Capture the cell that displays the provided text and extract its (x, y) central coordinate. 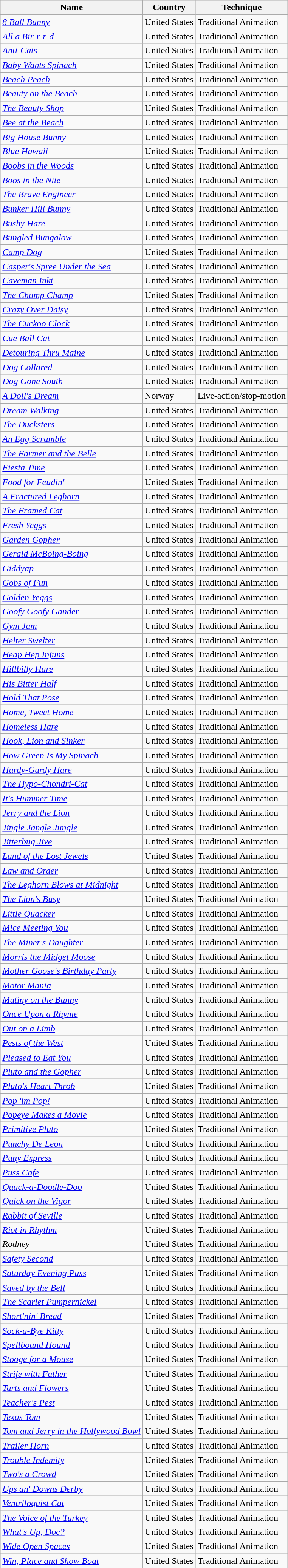
Camp Dog (72, 252)
The Brave Engineer (72, 195)
Norway (169, 396)
Out on a Limb (72, 1028)
Puss Cafe (72, 1172)
Home, Tweet Home (72, 712)
Casper's Spree Under the Sea (72, 266)
Dog Gone South (72, 381)
Jitterbug Jive (72, 841)
Wide Open Spaces (72, 1546)
Beach Peach (72, 79)
Gobs of Fun (72, 583)
Hillbilly Hare (72, 669)
Helter Swelter (72, 640)
Boos in the Nite (72, 180)
Mother Goose's Birthday Party (72, 971)
Gym Jam (72, 626)
What's Up, Doc? (72, 1532)
Texas Tom (72, 1417)
Country (169, 8)
Blue Hawaii (72, 151)
Riot in Rhythm (72, 1230)
The Cuckoo Clock (72, 324)
Saved by the Bell (72, 1287)
Pop 'im Pop! (72, 1101)
Bunker Hill Bunny (72, 209)
Tarts and Flowers (72, 1388)
Once Upon a Rhyme (72, 1014)
Strife with Father (72, 1374)
Mutiny on the Bunny (72, 1000)
Pluto's Heart Throb (72, 1086)
The Scarlet Pumpernickel (72, 1302)
Punchy De Leon (72, 1144)
Mice Meeting You (72, 928)
Heap Hep Injuns (72, 655)
Hook, Lion and Sinker (72, 741)
Technique (242, 8)
Boobs in the Woods (72, 165)
The Chump Champ (72, 295)
Ups an' Downs Derby (72, 1489)
Win, Place and Show Boat (72, 1561)
All a Bir-r-r-d (72, 36)
Rodney (72, 1244)
Homeless Hare (72, 727)
A Doll's Dream (72, 396)
Jerry and the Lion (72, 813)
The Miner's Daughter (72, 942)
Land of the Lost Jewels (72, 856)
Pests of the West (72, 1043)
Hold That Pose (72, 698)
Spellbound Hound (72, 1345)
Morris the Midget Moose (72, 957)
Quack-a-Doodle-Doo (72, 1187)
Dream Walking (72, 410)
Popeye Makes a Movie (72, 1115)
Detouring Thru Maine (72, 353)
Goofy Goofy Gander (72, 611)
The Ducksters (72, 425)
Rabbit of Seville (72, 1215)
Anti-Cats (72, 51)
Puny Express (72, 1158)
Live-action/stop-motion (242, 396)
Teacher's Pest (72, 1403)
A Fractured Leghorn (72, 496)
Law and Order (72, 870)
Safety Second (72, 1259)
Crazy Over Daisy (72, 309)
Trailer Horn (72, 1446)
Bungled Bungalow (72, 238)
Little Quacker (72, 914)
Stooge for a Mouse (72, 1359)
Tom and Jerry in the Hollywood Bowl (72, 1431)
The Leghorn Blows at Midnight (72, 885)
Two's a Crowd (72, 1474)
Motor Mania (72, 985)
Short'nin' Bread (72, 1316)
Bee at the Beach (72, 122)
The Lion's Busy (72, 899)
Food for Feudin' (72, 482)
Beauty on the Beach (72, 94)
Giddyap (72, 568)
Name (72, 8)
An Egg Scramble (72, 439)
8 Ball Bunny (72, 22)
Primitive Pluto (72, 1129)
The Voice of the Turkey (72, 1517)
How Green Is My Spinach (72, 755)
Pleased to Eat You (72, 1057)
Fresh Yeggs (72, 525)
Jingle Jangle Jungle (72, 827)
Hurdy-Gurdy Hare (72, 770)
Baby Wants Spinach (72, 65)
Garden Gopher (72, 540)
The Framed Cat (72, 511)
It's Hummer Time (72, 798)
Dog Collared (72, 367)
Caveman Inki (72, 281)
Cue Ball Cat (72, 338)
Saturday Evening Puss (72, 1273)
Gerald McBoing-Boing (72, 554)
Sock-a-Bye Kitty (72, 1330)
Trouble Indemity (72, 1460)
Big House Bunny (72, 137)
Quick on the Vigor (72, 1201)
Bushy Hare (72, 223)
Ventriloquist Cat (72, 1503)
His Bitter Half (72, 683)
Pluto and the Gopher (72, 1072)
The Farmer and the Belle (72, 453)
The Hypo-Chondri-Cat (72, 784)
Golden Yeggs (72, 597)
The Beauty Shop (72, 108)
Fiesta Time (72, 468)
